Determine the [x, y] coordinate at the center of the cell enclosing the given text.  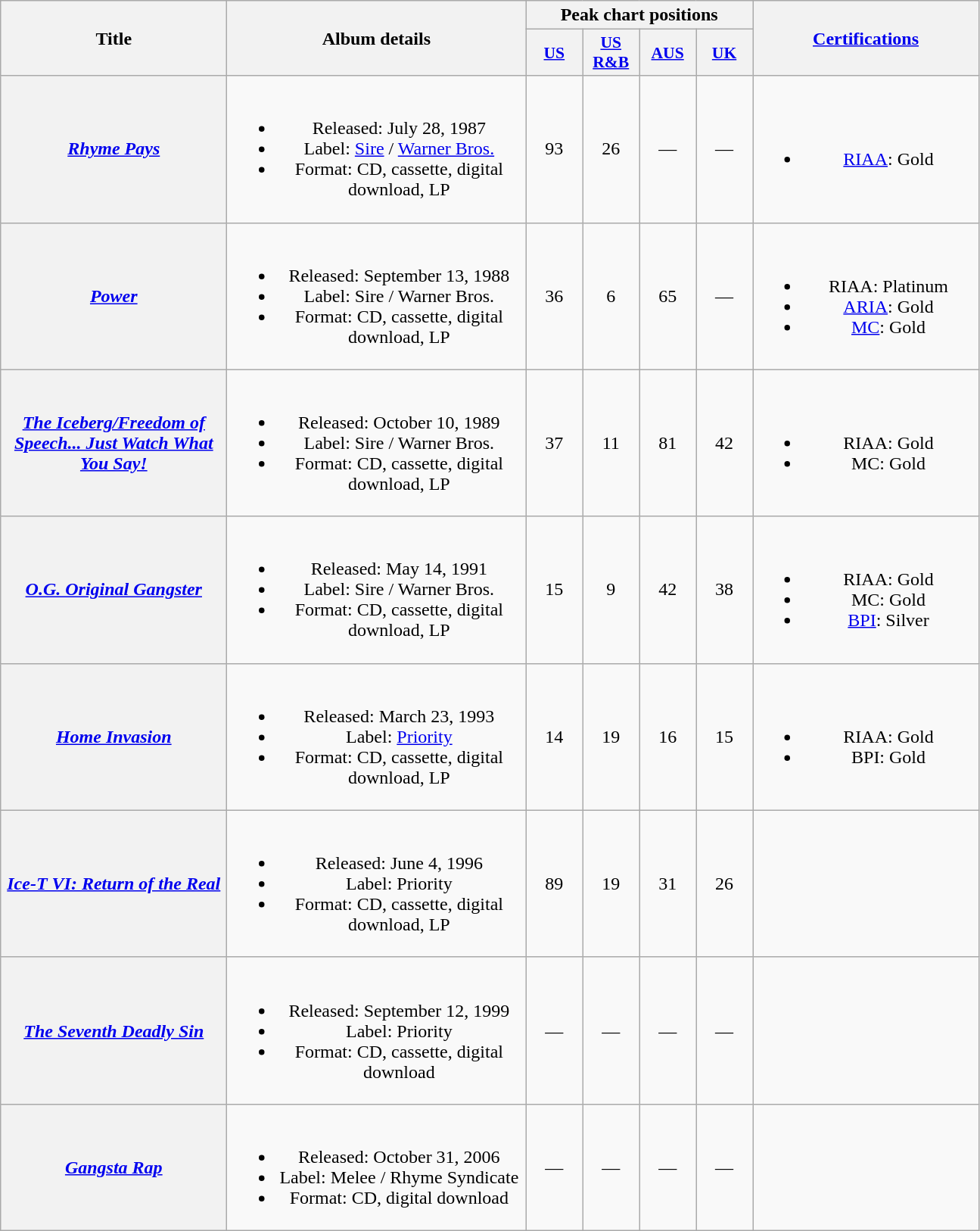
Released: September 12, 1999Label: PriorityFormat: CD, cassette, digital download [377, 1030]
9 [611, 590]
AUS [667, 53]
6 [611, 296]
Album details [377, 38]
36 [554, 296]
RIAA: GoldMC: Gold [866, 443]
37 [554, 443]
RIAA: GoldBPI: Gold [866, 737]
UK [725, 53]
14 [554, 737]
Title [114, 38]
Ice-T VI: Return of the Real [114, 884]
O.G. Original Gangster [114, 590]
11 [611, 443]
16 [667, 737]
81 [667, 443]
RIAA: PlatinumARIA: GoldMC: Gold [866, 296]
Released: March 23, 1993Label: PriorityFormat: CD, cassette, digital download, LP [377, 737]
The Seventh Deadly Sin [114, 1030]
Peak chart positions [639, 15]
Released: June 4, 1996Label: PriorityFormat: CD, cassette, digital download, LP [377, 884]
65 [667, 296]
US R&B [611, 53]
RIAA: Gold [866, 149]
Released: September 13, 1988Label: Sire / Warner Bros.Format: CD, cassette, digital download, LP [377, 296]
Released: May 14, 1991Label: Sire / Warner Bros.Format: CD, cassette, digital download, LP [377, 590]
The Iceberg/Freedom of Speech... Just Watch What You Say! [114, 443]
Rhyme Pays [114, 149]
38 [725, 590]
RIAA: GoldMC: GoldBPI: Silver [866, 590]
Power [114, 296]
Gangsta Rap [114, 1167]
US [554, 53]
Released: October 31, 2006Label: Melee / Rhyme SyndicateFormat: CD, digital download [377, 1167]
Certifications [866, 38]
93 [554, 149]
Released: October 10, 1989Label: Sire / Warner Bros.Format: CD, cassette, digital download, LP [377, 443]
31 [667, 884]
89 [554, 884]
Released: July 28, 1987Label: Sire / Warner Bros.Format: CD, cassette, digital download, LP [377, 149]
Home Invasion [114, 737]
